From the cell containing the given text, extract its center point as (x, y) coordinate. 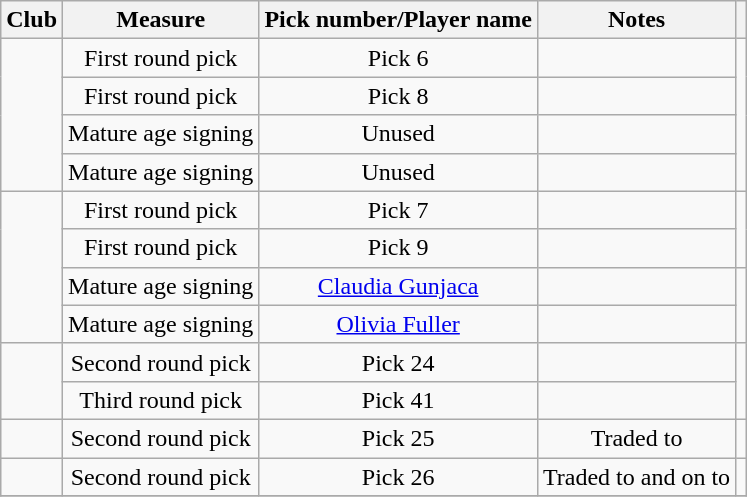
Pick number/Player name (398, 20)
Pick 9 (398, 248)
Pick 8 (398, 96)
Pick 41 (398, 400)
Traded to and on to (636, 477)
Notes (636, 20)
Third round pick (161, 400)
Olivia Fuller (398, 324)
Traded to (636, 438)
Pick 24 (398, 362)
Measure (161, 20)
Pick 7 (398, 210)
Claudia Gunjaca (398, 286)
Pick 26 (398, 477)
Pick 6 (398, 58)
Club (32, 20)
Pick 25 (398, 438)
